Determine the (x, y) coordinate at the center of the cell enclosing the given text.  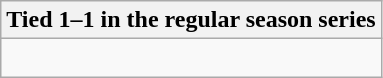
Tied 1–1 in the regular season series (191, 20)
